Provide the [x, y] coordinate of the cell's center where the given text is located.  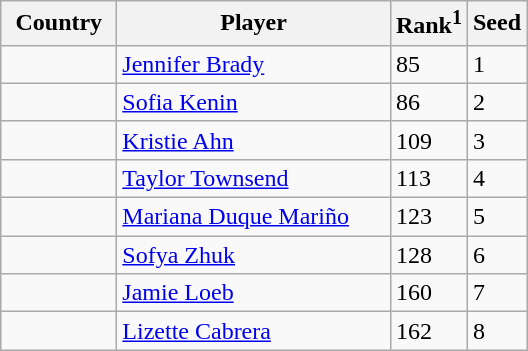
4 [496, 178]
Seed [496, 24]
2 [496, 102]
113 [428, 178]
160 [428, 293]
Sofya Zhuk [254, 255]
Jennifer Brady [254, 64]
Rank1 [428, 24]
6 [496, 255]
86 [428, 102]
Sofia Kenin [254, 102]
85 [428, 64]
Taylor Townsend [254, 178]
7 [496, 293]
Jamie Loeb [254, 293]
128 [428, 255]
Country [59, 24]
Mariana Duque Mariño [254, 217]
109 [428, 140]
5 [496, 217]
Kristie Ahn [254, 140]
Player [254, 24]
1 [496, 64]
3 [496, 140]
8 [496, 331]
123 [428, 217]
162 [428, 331]
Lizette Cabrera [254, 331]
